Extract the (x, y) coordinate from the center of the cell holding the provided text.  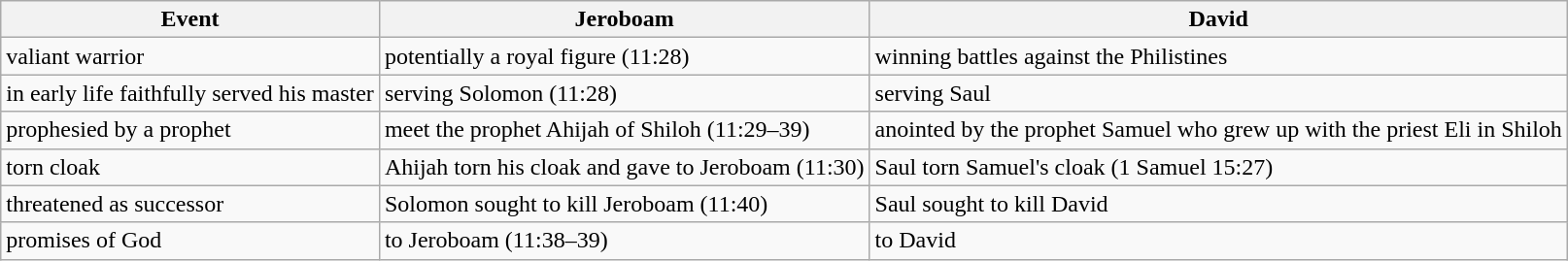
promises of God (190, 241)
threatened as successor (190, 204)
to Jeroboam (11:38–39) (624, 241)
anointed by the prophet Samuel who grew up with the priest Eli in Shiloh (1218, 130)
prophesied by a prophet (190, 130)
Solomon sought to kill Jeroboam (11:40) (624, 204)
valiant warrior (190, 56)
Saul sought to kill David (1218, 204)
serving Solomon (11:28) (624, 93)
potentially a royal figure (11:28) (624, 56)
winning battles against the Philistines (1218, 56)
in early life faithfully served his master (190, 93)
Jeroboam (624, 19)
meet the prophet Ahijah of Shiloh (11:29–39) (624, 130)
Event (190, 19)
Saul torn Samuel's cloak (1 Samuel 15:27) (1218, 167)
torn cloak (190, 167)
Ahijah torn his cloak and gave to Jeroboam (11:30) (624, 167)
to David (1218, 241)
David (1218, 19)
serving Saul (1218, 93)
